Output the [X, Y] coordinate of the center of the cell containing the given text.  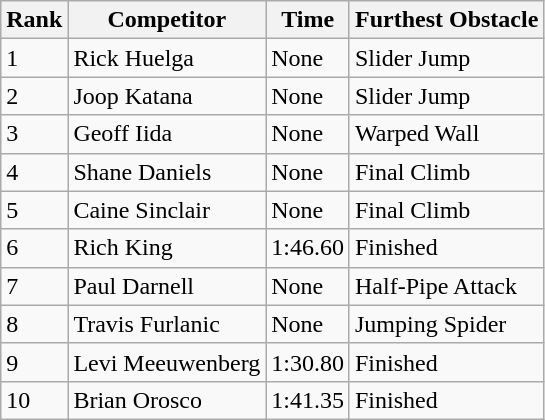
5 [34, 210]
4 [34, 172]
Competitor [167, 20]
10 [34, 400]
Travis Furlanic [167, 324]
Furthest Obstacle [446, 20]
Jumping Spider [446, 324]
3 [34, 134]
1:41.35 [308, 400]
Rick Huelga [167, 58]
1:46.60 [308, 248]
Geoff Iida [167, 134]
7 [34, 286]
Warped Wall [446, 134]
Half-Pipe Attack [446, 286]
Levi Meeuwenberg [167, 362]
8 [34, 324]
Shane Daniels [167, 172]
Brian Orosco [167, 400]
6 [34, 248]
1 [34, 58]
Time [308, 20]
Rank [34, 20]
2 [34, 96]
Caine Sinclair [167, 210]
Paul Darnell [167, 286]
Joop Katana [167, 96]
9 [34, 362]
1:30.80 [308, 362]
Rich King [167, 248]
